Provide the (X, Y) coordinate of the cell's center where the given text is located.  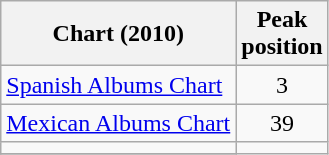
Spanish Albums Chart (118, 85)
Peakposition (282, 34)
3 (282, 85)
Chart (2010) (118, 34)
Mexican Albums Chart (118, 123)
39 (282, 123)
